Locate the cell with the specified text and output its [x, y] center coordinate. 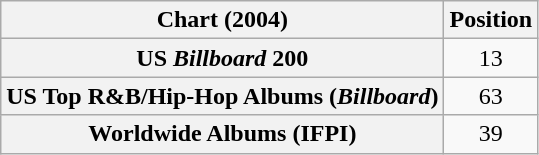
Worldwide Albums (IFPI) [222, 134]
13 [491, 58]
US Top R&B/Hip-Hop Albums (Billboard) [222, 96]
US Billboard 200 [222, 58]
Chart (2004) [222, 20]
39 [491, 134]
Position [491, 20]
63 [491, 96]
